Return the (x, y) coordinate for the center point of the cell that contains the specified text.  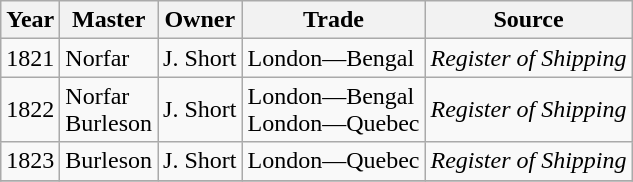
Trade (334, 20)
NorfarBurleson (109, 110)
Year (30, 20)
1822 (30, 110)
Owner (200, 20)
Norfar (109, 58)
London—BengalLondon—Quebec (334, 110)
Source (528, 20)
London—Bengal (334, 58)
Burleson (109, 161)
1821 (30, 58)
London—Quebec (334, 161)
Master (109, 20)
1823 (30, 161)
